Capture the cell that displays the provided text and extract its (X, Y) central coordinate. 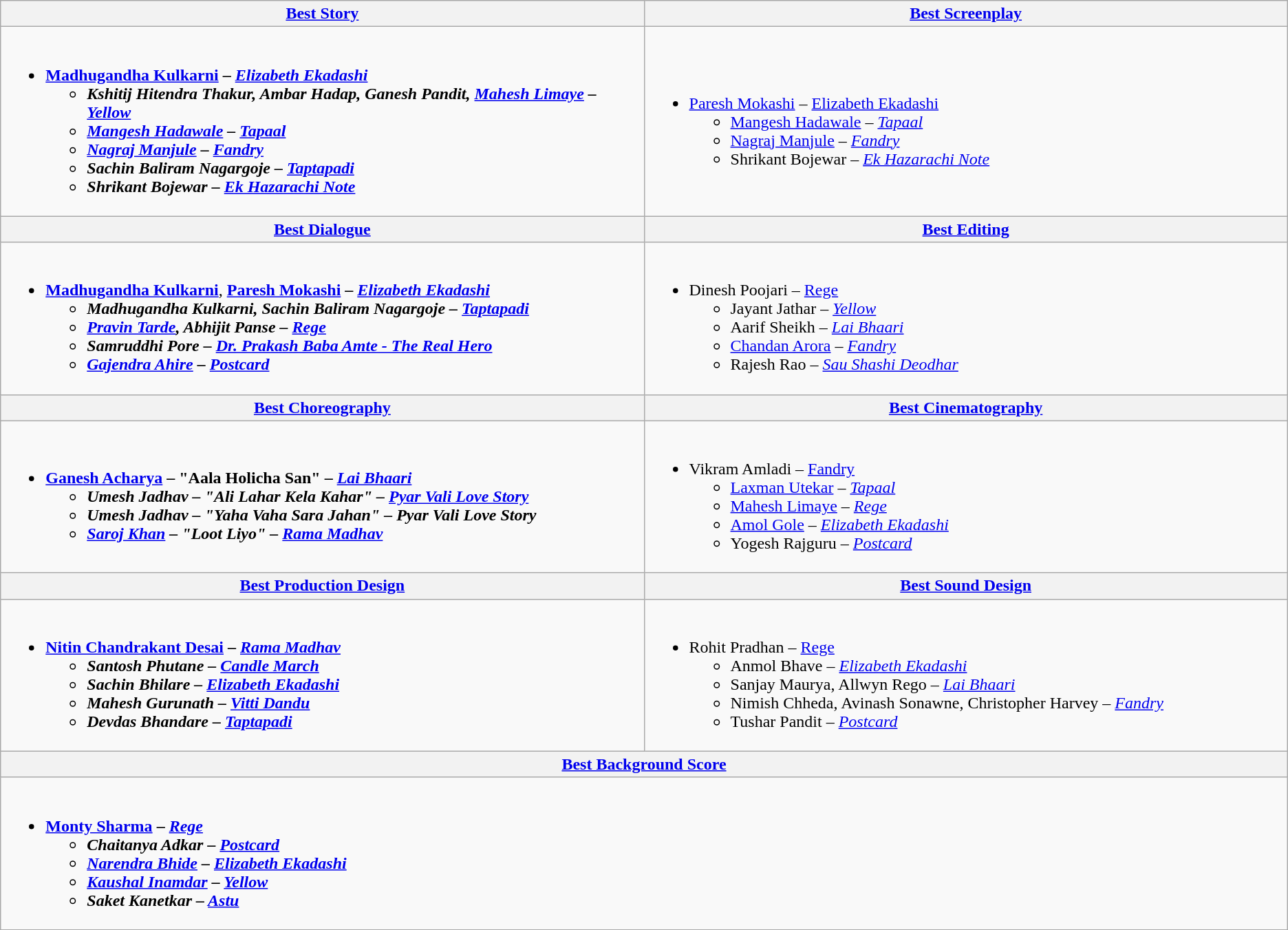
Best Sound Design (966, 586)
Best Editing (966, 229)
Best Cinematography (966, 408)
Best Background Score (644, 764)
Paresh Mokashi – Elizabeth EkadashiMangesh Hadawale – TapaalNagraj Manjule – FandryShrikant Bojewar – Ek Hazarachi Note (966, 121)
Best Story (322, 14)
Monty Sharma – RegeChaitanya Adkar – PostcardNarendra Bhide – Elizabeth EkadashiKaushal Inamdar – YellowSaket Kanetkar – Astu (644, 854)
Dinesh Poojari – RegeJayant Jathar – YellowAarif Sheikh – Lai BhaariChandan Arora – FandryRajesh Rao – Sau Shashi Deodhar (966, 318)
Best Screenplay (966, 14)
Best Dialogue (322, 229)
Vikram Amladi – FandryLaxman Utekar – TapaalMahesh Limaye – RegeAmol Gole – Elizabeth EkadashiYogesh Rajguru – Postcard (966, 497)
Best Choreography (322, 408)
Best Production Design (322, 586)
